Output the (X, Y) coordinate of the center of the cell containing the given text.  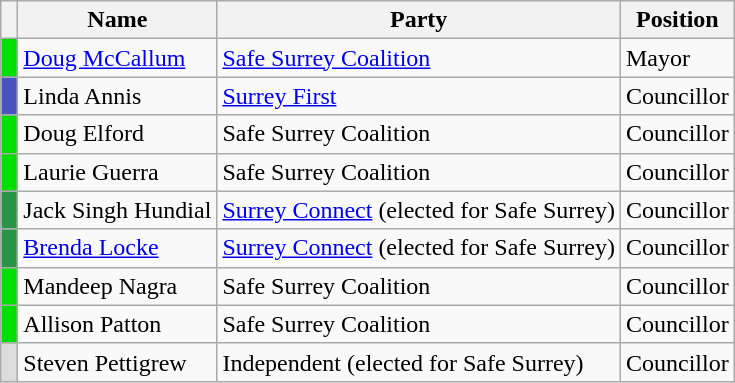
Name (118, 20)
Party (419, 20)
Jack Singh Hundial (118, 210)
Steven Pettigrew (118, 362)
Doug Elford (118, 134)
Position (677, 20)
Surrey First (419, 96)
Mayor (677, 58)
Linda Annis (118, 96)
Mandeep Nagra (118, 286)
Brenda Locke (118, 248)
Laurie Guerra (118, 172)
Independent (elected for Safe Surrey) (419, 362)
Allison Patton (118, 324)
Doug McCallum (118, 58)
